Find where the given text appears and provide that cell's center as (x, y) coordinate. 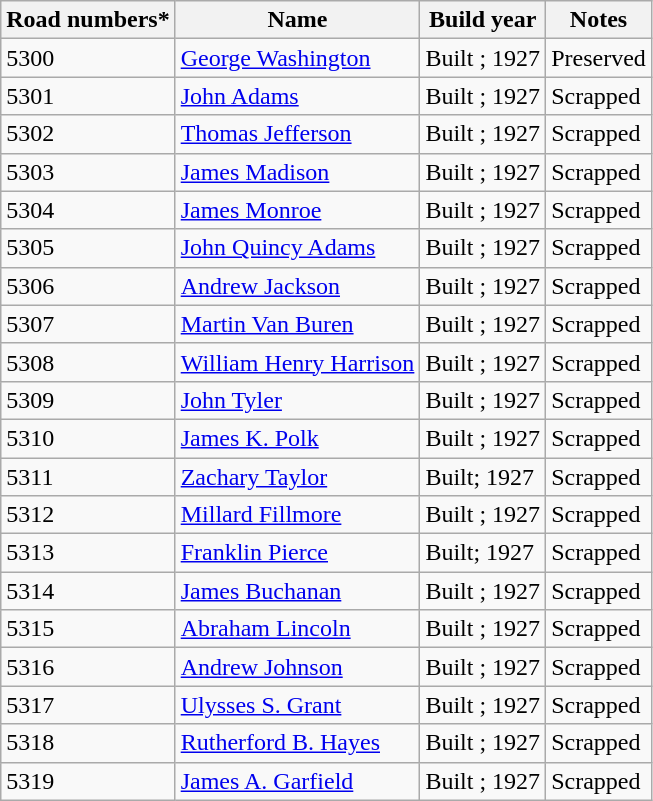
George Washington (298, 58)
5318 (88, 743)
Franklin Pierce (298, 553)
Ulysses S. Grant (298, 705)
5313 (88, 553)
James K. Polk (298, 438)
James Madison (298, 172)
5300 (88, 58)
5307 (88, 324)
5314 (88, 591)
5312 (88, 515)
5308 (88, 362)
5309 (88, 400)
Martin Van Buren (298, 324)
Andrew Jackson (298, 286)
Millard Fillmore (298, 515)
5304 (88, 210)
Zachary Taylor (298, 477)
Abraham Lincoln (298, 629)
5305 (88, 248)
5302 (88, 134)
5301 (88, 96)
Road numbers* (88, 20)
Andrew Johnson (298, 667)
5303 (88, 172)
Thomas Jefferson (298, 134)
5319 (88, 781)
5317 (88, 705)
John Adams (298, 96)
James A. Garfield (298, 781)
Build year (483, 20)
5311 (88, 477)
5315 (88, 629)
Notes (599, 20)
5310 (88, 438)
Name (298, 20)
Preserved (599, 58)
Rutherford B. Hayes (298, 743)
William Henry Harrison (298, 362)
James Buchanan (298, 591)
James Monroe (298, 210)
John Tyler (298, 400)
5316 (88, 667)
John Quincy Adams (298, 248)
5306 (88, 286)
